Detect which cell encompasses the target text, then output its [X, Y] center coordinate. 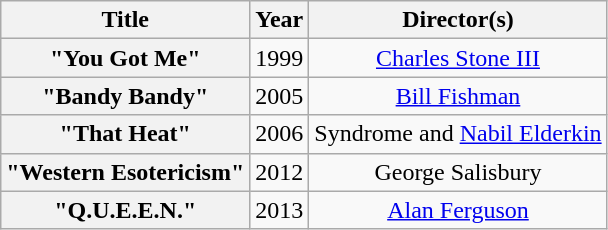
Title [126, 20]
2006 [280, 134]
2013 [280, 210]
2012 [280, 172]
"Bandy Bandy" [126, 96]
1999 [280, 58]
Charles Stone III [458, 58]
2005 [280, 96]
"You Got Me" [126, 58]
Alan Ferguson [458, 210]
Bill Fishman [458, 96]
Syndrome and Nabil Elderkin [458, 134]
"Western Esotericism" [126, 172]
Year [280, 20]
"Q.U.E.E.N." [126, 210]
Director(s) [458, 20]
"That Heat" [126, 134]
George Salisbury [458, 172]
